Return (x, y) of the center of cell containing provided text 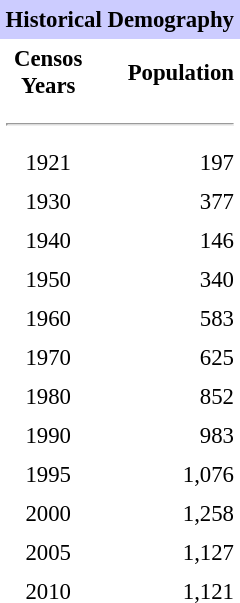
1995 (48, 474)
1960 (48, 318)
197 (168, 162)
1,127 (168, 552)
Population (168, 72)
1,258 (168, 514)
1970 (48, 358)
340 (168, 280)
1930 (48, 202)
983 (168, 436)
1980 (48, 396)
1940 (48, 240)
CensosYears (48, 72)
1921 (48, 162)
1,076 (168, 474)
1950 (48, 280)
2005 (48, 552)
377 (168, 202)
852 (168, 396)
2000 (48, 514)
Historical Demography (120, 20)
583 (168, 318)
625 (168, 358)
1990 (48, 436)
146 (168, 240)
